Scan for the cell matching the given text and deliver its [x, y] coordinate at center. 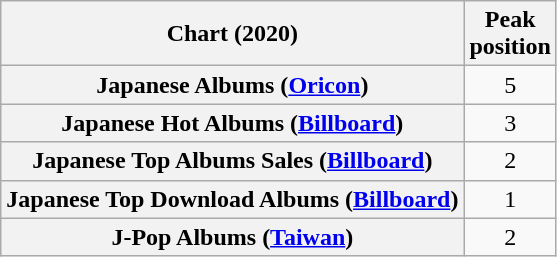
Peak position [510, 34]
Japanese Top Download Albums (Billboard) [232, 199]
3 [510, 123]
Chart (2020) [232, 34]
1 [510, 199]
Japanese Top Albums Sales (Billboard) [232, 161]
Japanese Albums (Oricon) [232, 85]
J-Pop Albums (Taiwan) [232, 237]
Japanese Hot Albums (Billboard) [232, 123]
5 [510, 85]
